Locate the cell with the specified text and output its (X, Y) center coordinate. 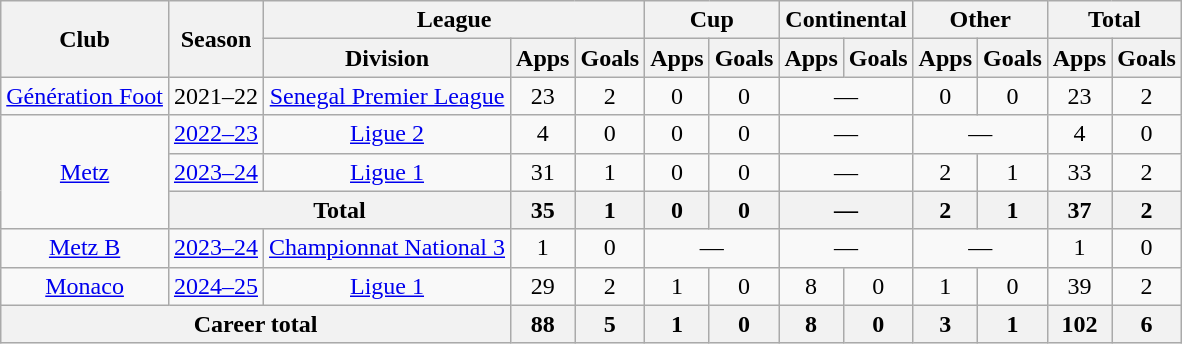
35 (543, 210)
88 (543, 324)
League (454, 20)
102 (1079, 324)
Génération Foot (85, 96)
Metz B (85, 248)
2021–22 (216, 96)
Championnat National 3 (388, 248)
Cup (712, 20)
2022–23 (216, 134)
Senegal Premier League (388, 96)
Metz (85, 172)
Career total (256, 324)
Club (85, 39)
Season (216, 39)
Ligue 2 (388, 134)
31 (543, 172)
5 (610, 324)
33 (1079, 172)
3 (945, 324)
Other (980, 20)
Monaco (85, 286)
39 (1079, 286)
6 (1147, 324)
2024–25 (216, 286)
29 (543, 286)
Continental (846, 20)
37 (1079, 210)
Division (388, 58)
